From the cell containing the given text, extract its center point as [x, y] coordinate. 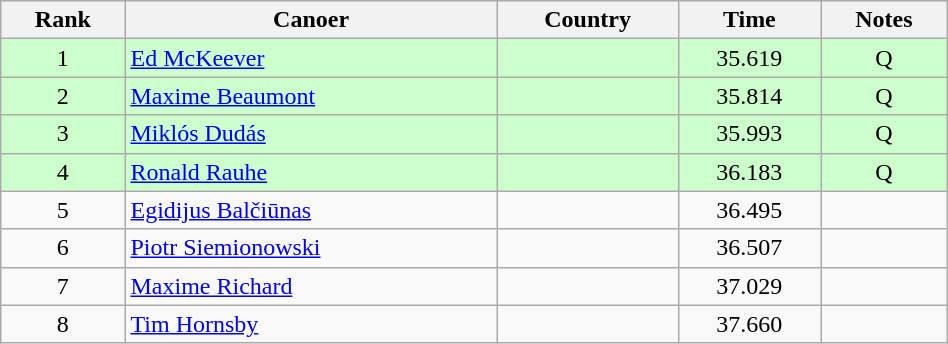
37.660 [750, 324]
Maxime Richard [311, 286]
Maxime Beaumont [311, 96]
Time [750, 20]
Egidijus Balčiūnas [311, 210]
35.619 [750, 58]
Country [588, 20]
Notes [884, 20]
36.507 [750, 248]
36.495 [750, 210]
Canoer [311, 20]
36.183 [750, 172]
2 [63, 96]
Ronald Rauhe [311, 172]
6 [63, 248]
37.029 [750, 286]
Tim Hornsby [311, 324]
35.814 [750, 96]
7 [63, 286]
4 [63, 172]
35.993 [750, 134]
Ed McKeever [311, 58]
Piotr Siemionowski [311, 248]
Rank [63, 20]
5 [63, 210]
8 [63, 324]
1 [63, 58]
Miklós Dudás [311, 134]
3 [63, 134]
